Identify which cell holds the provided text, then report its (x, y) central coordinate. 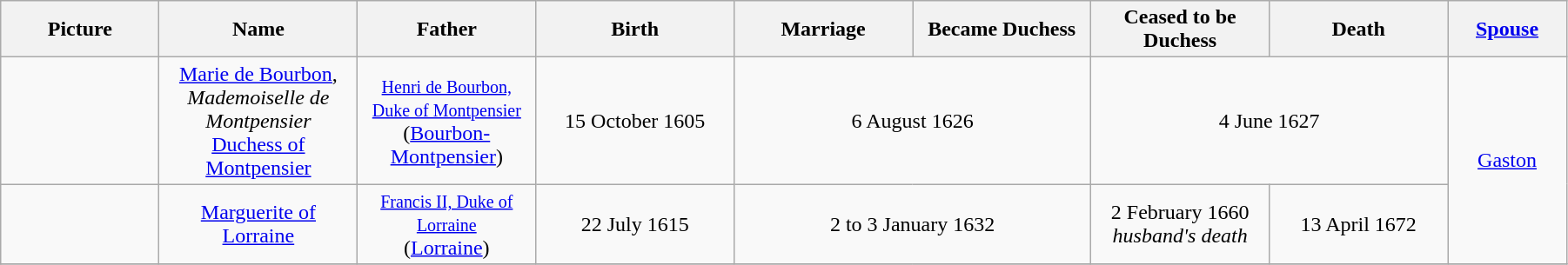
Marguerite of Lorraine (258, 224)
Spouse (1507, 30)
22 July 1615 (635, 224)
2 February 1660husband's death (1180, 224)
6 August 1626 (913, 121)
Father (447, 30)
15 October 1605 (635, 121)
Francis II, Duke of Lorraine (Lorraine) (447, 224)
Marie de Bourbon,Mademoiselle de MontpensierDuchess of Montpensier (258, 121)
4 June 1627 (1270, 121)
Marriage (823, 30)
2 to 3 January 1632 (913, 224)
Gaston (1507, 161)
Birth (635, 30)
Picture (80, 30)
Henri de Bourbon, Duke of Montpensier (Bourbon-Montpensier) (447, 121)
Name (258, 30)
13 April 1672 (1359, 224)
Ceased to be Duchess (1180, 30)
Became Duchess (1002, 30)
Death (1359, 30)
